Scan for the cell matching the given text and deliver its (X, Y) coordinate at center. 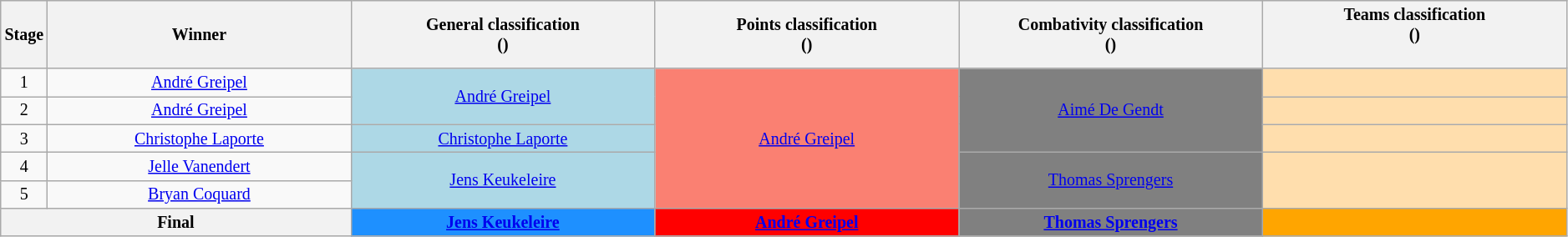
Combativity classification() (1111, 35)
Jelle Vanendert (199, 167)
Points classification() (807, 35)
5 (24, 194)
Bryan Coquard (199, 194)
3 (24, 139)
1 (24, 83)
General classification() (503, 35)
2 (24, 110)
Aimé De Gendt (1111, 111)
Final (175, 222)
4 (24, 167)
Stage (24, 35)
Winner (199, 35)
Teams classification() (1414, 35)
